Return [X, Y] of the center of cell containing provided text 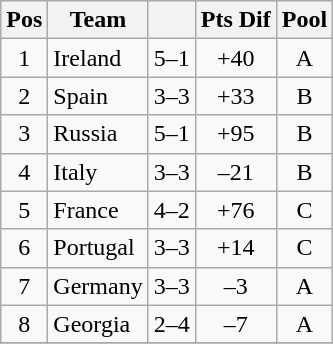
2 [24, 96]
Portugal [98, 248]
2–4 [172, 324]
+95 [236, 134]
Ireland [98, 58]
–3 [236, 286]
Pos [24, 20]
Italy [98, 172]
7 [24, 286]
+14 [236, 248]
6 [24, 248]
Russia [98, 134]
Germany [98, 286]
8 [24, 324]
+33 [236, 96]
–7 [236, 324]
1 [24, 58]
Pts Dif [236, 20]
Pool [304, 20]
5 [24, 210]
+40 [236, 58]
France [98, 210]
–21 [236, 172]
Georgia [98, 324]
4–2 [172, 210]
Spain [98, 96]
Team [98, 20]
4 [24, 172]
+76 [236, 210]
3 [24, 134]
